Search for the cell housing the specified text and yield its (X, Y) center coordinate. 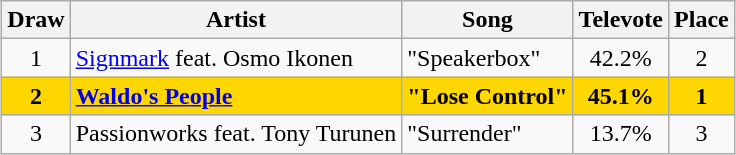
42.2% (620, 58)
"Lose Control" (488, 96)
Televote (620, 20)
"Surrender" (488, 134)
Place (702, 20)
Signmark feat. Osmo Ikonen (236, 58)
45.1% (620, 96)
Passionworks feat. Tony Turunen (236, 134)
Song (488, 20)
13.7% (620, 134)
"Speakerbox" (488, 58)
Draw (36, 20)
Waldo's People (236, 96)
Artist (236, 20)
